Extract the (x, y) coordinate from the center of the cell holding the provided text.  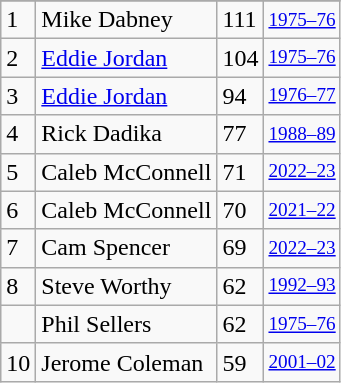
1988–89 (302, 134)
69 (240, 248)
Jerome Coleman (126, 362)
1 (18, 20)
6 (18, 210)
59 (240, 362)
1976–77 (302, 96)
71 (240, 172)
10 (18, 362)
1992–93 (302, 286)
7 (18, 248)
4 (18, 134)
2021–22 (302, 210)
Steve Worthy (126, 286)
111 (240, 20)
2001–02 (302, 362)
Phil Sellers (126, 324)
3 (18, 96)
70 (240, 210)
5 (18, 172)
Cam Spencer (126, 248)
8 (18, 286)
94 (240, 96)
Rick Dadika (126, 134)
Mike Dabney (126, 20)
77 (240, 134)
104 (240, 58)
2 (18, 58)
